Find where the given text appears and provide that cell's center as (x, y) coordinate. 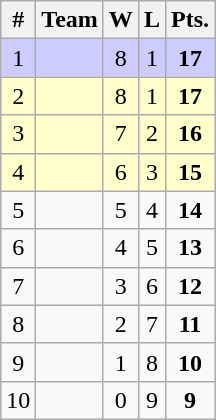
0 (120, 400)
11 (190, 324)
14 (190, 210)
16 (190, 134)
W (120, 20)
15 (190, 172)
# (18, 20)
13 (190, 248)
12 (190, 286)
Pts. (190, 20)
L (152, 20)
Team (70, 20)
